For the text-containing cell, return its midpoint in (X, Y) coordinate format. 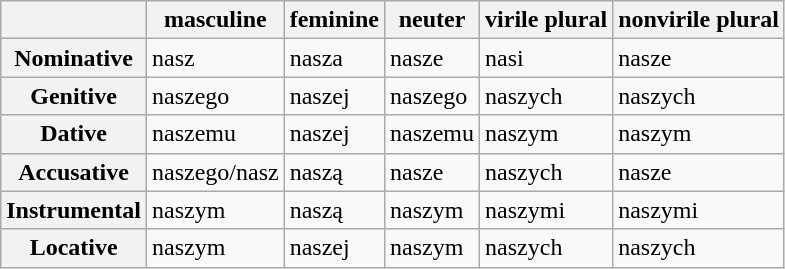
Genitive (74, 96)
nasi (546, 58)
Locative (74, 248)
Accusative (74, 172)
Nominative (74, 58)
naszego/nasz (215, 172)
Instrumental (74, 210)
nasza (334, 58)
masculine (215, 20)
Dative (74, 134)
nonvirile plural (699, 20)
virile plural (546, 20)
nasz (215, 58)
neuter (432, 20)
feminine (334, 20)
